Identify which cell holds the provided text, then report its (x, y) central coordinate. 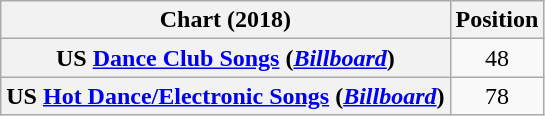
Chart (2018) (226, 20)
78 (497, 96)
Position (497, 20)
US Dance Club Songs (Billboard) (226, 58)
48 (497, 58)
US Hot Dance/Electronic Songs (Billboard) (226, 96)
